Detect which cell encompasses the target text, then output its [x, y] center coordinate. 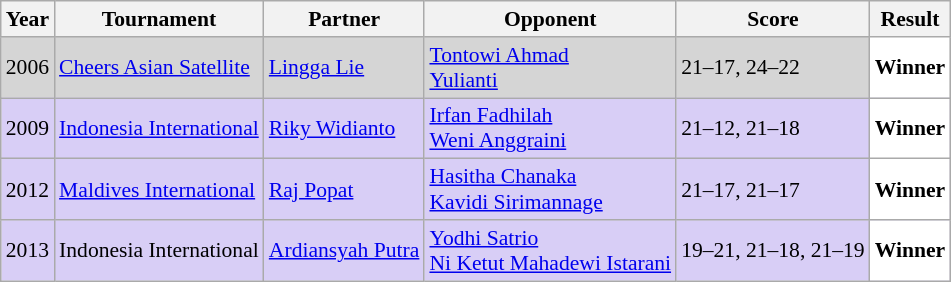
Lingga Lie [344, 68]
Score [773, 19]
Irfan Fadhilah Weni Anggraini [550, 128]
Opponent [550, 19]
Partner [344, 19]
19–21, 21–18, 21–19 [773, 250]
2006 [28, 68]
2009 [28, 128]
2013 [28, 250]
Result [910, 19]
21–17, 21–17 [773, 190]
Cheers Asian Satellite [159, 68]
Hasitha Chanaka Kavidi Sirimannage [550, 190]
Maldives International [159, 190]
Raj Popat [344, 190]
2012 [28, 190]
Year [28, 19]
21–17, 24–22 [773, 68]
Yodhi Satrio Ni Ketut Mahadewi Istarani [550, 250]
21–12, 21–18 [773, 128]
Riky Widianto [344, 128]
Tournament [159, 19]
Ardiansyah Putra [344, 250]
Tontowi Ahmad Yulianti [550, 68]
